Pinpoint the cell where the given text exists, returning its (x, y) midpoint coordinate. 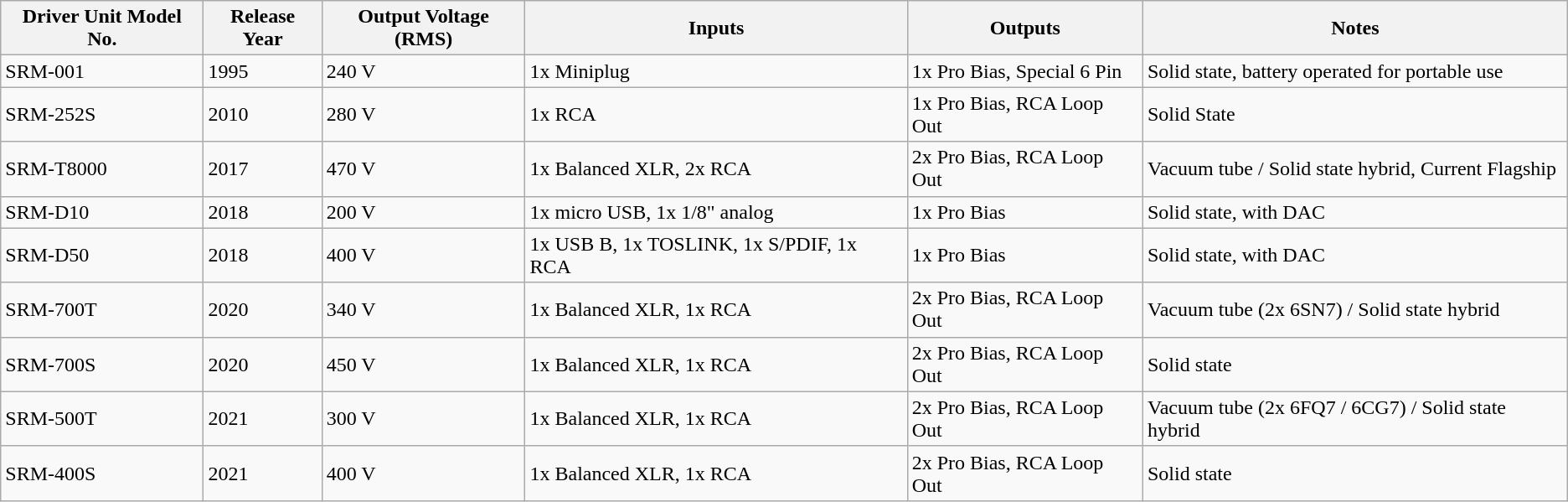
Solid state, battery operated for portable use (1355, 71)
1x Balanced XLR, 2x RCA (716, 169)
SRM-700S (102, 364)
Vacuum tube (2x 6FQ7 / 6CG7) / Solid state hybrid (1355, 419)
Inputs (716, 28)
SRM-400S (102, 473)
SRM-D10 (102, 212)
1x Miniplug (716, 71)
1x USB B, 1x TOSLINK, 1x S/PDIF, 1x RCA (716, 255)
2010 (263, 114)
340 V (424, 310)
SRM-001 (102, 71)
Outputs (1025, 28)
Driver Unit Model No. (102, 28)
280 V (424, 114)
1x micro USB, 1x 1/8" analog (716, 212)
SRM-D50 (102, 255)
Output Voltage (RMS) (424, 28)
Vacuum tube / Solid state hybrid, Current Flagship (1355, 169)
SRM-700T (102, 310)
SRM-252S (102, 114)
300 V (424, 419)
1x Pro Bias, RCA Loop Out (1025, 114)
1x RCA (716, 114)
1995 (263, 71)
1x Pro Bias, Special 6 Pin (1025, 71)
200 V (424, 212)
Notes (1355, 28)
SRM-T8000 (102, 169)
2017 (263, 169)
450 V (424, 364)
SRM-500T (102, 419)
240 V (424, 71)
Solid State (1355, 114)
470 V (424, 169)
Vacuum tube (2x 6SN7) / Solid state hybrid (1355, 310)
Release Year (263, 28)
